Scan for the cell matching the given text and deliver its [x, y] coordinate at center. 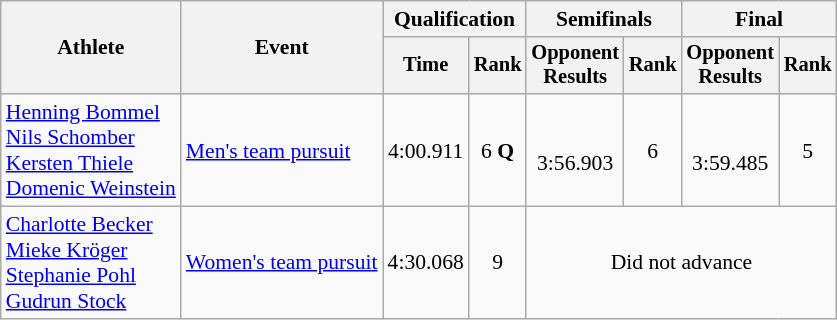
Did not advance [681, 263]
Event [282, 48]
Men's team pursuit [282, 150]
Semifinals [604, 19]
Charlotte BeckerMieke KrögerStephanie PohlGudrun Stock [91, 263]
Final [758, 19]
3:59.485 [730, 150]
Time [426, 66]
4:00.911 [426, 150]
6 [653, 150]
5 [808, 150]
4:30.068 [426, 263]
Qualification [455, 19]
9 [498, 263]
6 Q [498, 150]
3:56.903 [574, 150]
Women's team pursuit [282, 263]
Athlete [91, 48]
Henning BommelNils SchomberKersten ThieleDomenic Weinstein [91, 150]
